Return the [x, y] coordinate for the center point of the cell that contains the specified text.  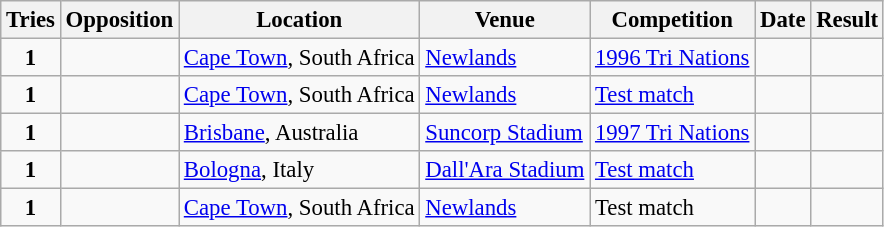
Location [298, 20]
Date [783, 20]
Dall'Ara Stadium [505, 170]
Result [848, 20]
1996 Tri Nations [672, 58]
Bologna, Italy [298, 170]
Brisbane, Australia [298, 133]
Suncorp Stadium [505, 133]
Tries [31, 20]
Opposition [119, 20]
Venue [505, 20]
1997 Tri Nations [672, 133]
Competition [672, 20]
